Detect which cell encompasses the target text, then output its [X, Y] center coordinate. 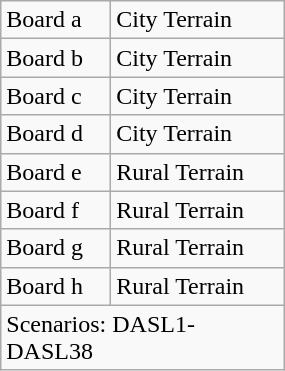
Board e [56, 172]
Board b [56, 58]
Board g [56, 248]
Board c [56, 96]
Board h [56, 286]
Board a [56, 20]
Board f [56, 210]
Board d [56, 134]
Scenarios: DASL1-DASL38 [143, 338]
